Extract the [X, Y] coordinate from the center of the cell holding the provided text.  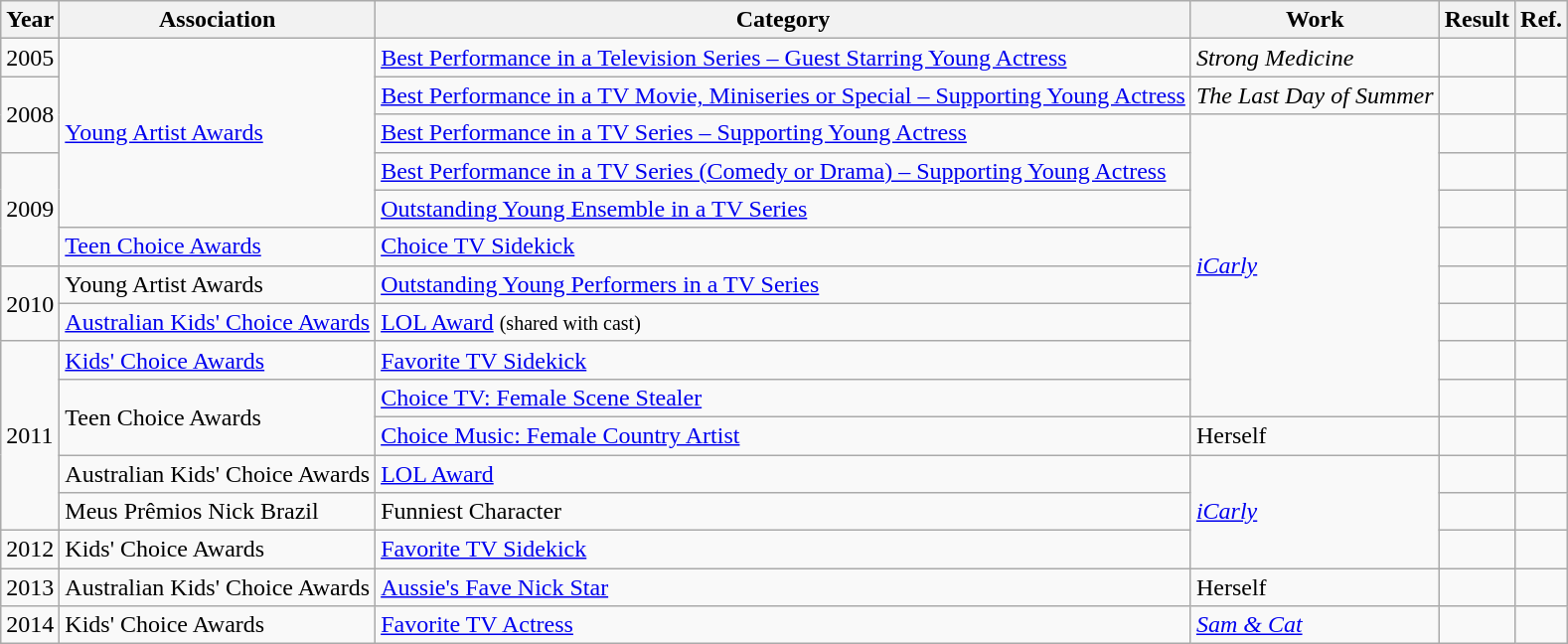
Best Performance in a TV Movie, Miniseries or Special – Supporting Young Actress [783, 95]
Association [218, 20]
2010 [30, 303]
Category [783, 20]
LOL Award [783, 474]
Outstanding Young Ensemble in a TV Series [783, 209]
Work [1315, 20]
2011 [30, 435]
Result [1477, 20]
Funniest Character [783, 512]
Aussie's Fave Nick Star [783, 587]
2013 [30, 587]
2014 [30, 625]
Choice TV: Female Scene Stealer [783, 398]
LOL Award (shared with cast) [783, 322]
Ref. [1542, 20]
2009 [30, 209]
2005 [30, 58]
Best Performance in a Television Series – Guest Starring Young Actress [783, 58]
Favorite TV Actress [783, 625]
Choice Music: Female Country Artist [783, 435]
Year [30, 20]
2008 [30, 114]
Best Performance in a TV Series (Comedy or Drama) – Supporting Young Actress [783, 171]
Sam & Cat [1315, 625]
Outstanding Young Performers in a TV Series [783, 284]
Best Performance in a TV Series – Supporting Young Actress [783, 133]
The Last Day of Summer [1315, 95]
Choice TV Sidekick [783, 246]
Meus Prêmios Nick Brazil [218, 512]
2012 [30, 550]
Strong Medicine [1315, 58]
